Return the (x, y) coordinate for the center point of the cell that contains the specified text.  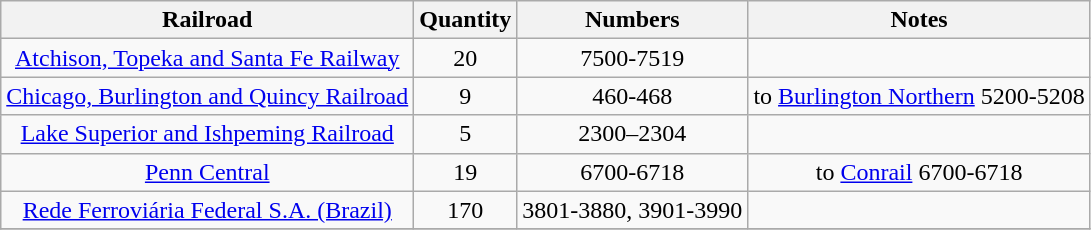
3801-3880, 3901-3990 (632, 210)
to Conrail 6700-6718 (919, 172)
Notes (919, 20)
to Burlington Northern 5200-5208 (919, 96)
2300–2304 (632, 134)
Railroad (208, 20)
6700-6718 (632, 172)
9 (466, 96)
Chicago, Burlington and Quincy Railroad (208, 96)
Lake Superior and Ishpeming Railroad (208, 134)
Numbers (632, 20)
460-468 (632, 96)
7500-7519 (632, 58)
Rede Ferroviária Federal S.A. (Brazil) (208, 210)
Atchison, Topeka and Santa Fe Railway (208, 58)
170 (466, 210)
Penn Central (208, 172)
5 (466, 134)
Quantity (466, 20)
19 (466, 172)
20 (466, 58)
